From the cell containing the given text, extract its center point as [X, Y] coordinate. 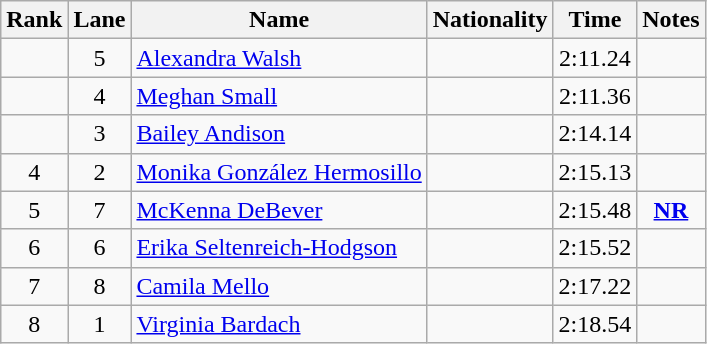
NR [671, 210]
Bailey Andison [279, 134]
1 [100, 324]
Nationality [490, 20]
Notes [671, 20]
McKenna DeBever [279, 210]
3 [100, 134]
2:11.36 [595, 96]
Name [279, 20]
2:11.24 [595, 58]
Erika Seltenreich-Hodgson [279, 248]
2:15.48 [595, 210]
Meghan Small [279, 96]
Monika González Hermosillo [279, 172]
2:18.54 [595, 324]
2 [100, 172]
Camila Mello [279, 286]
2:15.13 [595, 172]
Time [595, 20]
2:17.22 [595, 286]
Rank [34, 20]
Virginia Bardach [279, 324]
Lane [100, 20]
Alexandra Walsh [279, 58]
2:14.14 [595, 134]
2:15.52 [595, 248]
